Detect which cell encompasses the target text, then output its [x, y] center coordinate. 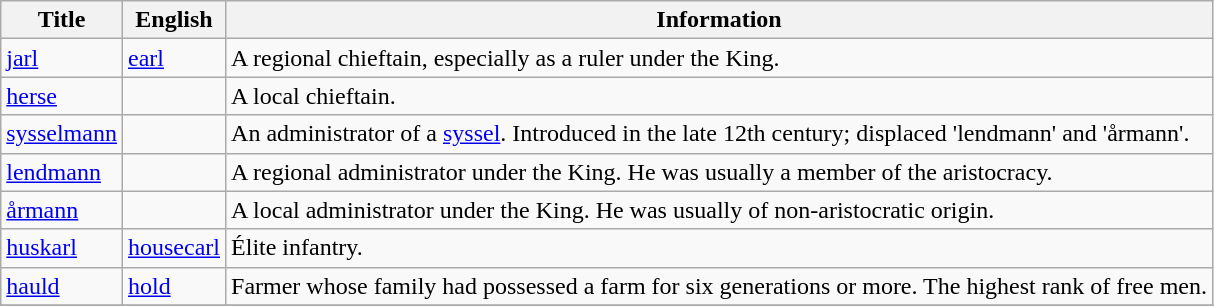
herse [62, 96]
A local administrator under the King. He was usually of non-aristocratic origin. [720, 210]
A local chieftain. [720, 96]
housecarl [174, 248]
lendmann [62, 172]
earl [174, 58]
sysselmann [62, 134]
Farmer whose family had possessed a farm for six generations or more. The highest rank of free men. [720, 286]
hauld [62, 286]
huskarl [62, 248]
jarl [62, 58]
A regional administrator under the King. He was usually a member of the aristocracy. [720, 172]
Information [720, 20]
årmann [62, 210]
Élite infantry. [720, 248]
Title [62, 20]
An administrator of a syssel. Introduced in the late 12th century; displaced 'lendmann' and 'årmann'. [720, 134]
English [174, 20]
A regional chieftain, especially as a ruler under the King. [720, 58]
hold [174, 286]
